Return the (x, y) coordinate for the center point of the cell that contains the specified text.  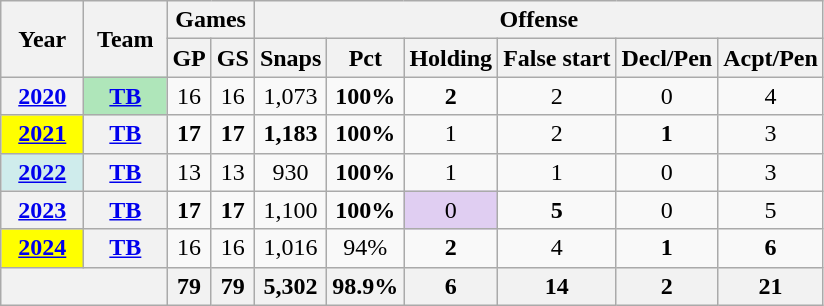
GS (232, 58)
Games (210, 20)
1,183 (290, 134)
Decl/Pen (667, 58)
94% (366, 248)
GP (189, 58)
Pct (366, 58)
Acpt/Pen (771, 58)
930 (290, 172)
1,016 (290, 248)
1,100 (290, 210)
2024 (42, 248)
2020 (42, 96)
14 (557, 286)
Year (42, 39)
Snaps (290, 58)
5,302 (290, 286)
2021 (42, 134)
2023 (42, 210)
False start (557, 58)
Team (126, 39)
21 (771, 286)
2022 (42, 172)
Offense (538, 20)
98.9% (366, 286)
1,073 (290, 96)
Holding (451, 58)
